Find where the given text appears and provide that cell's center as [X, Y] coordinate. 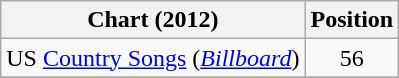
Position [352, 20]
US Country Songs (Billboard) [153, 58]
Chart (2012) [153, 20]
56 [352, 58]
